Capture the cell that displays the provided text and extract its (X, Y) central coordinate. 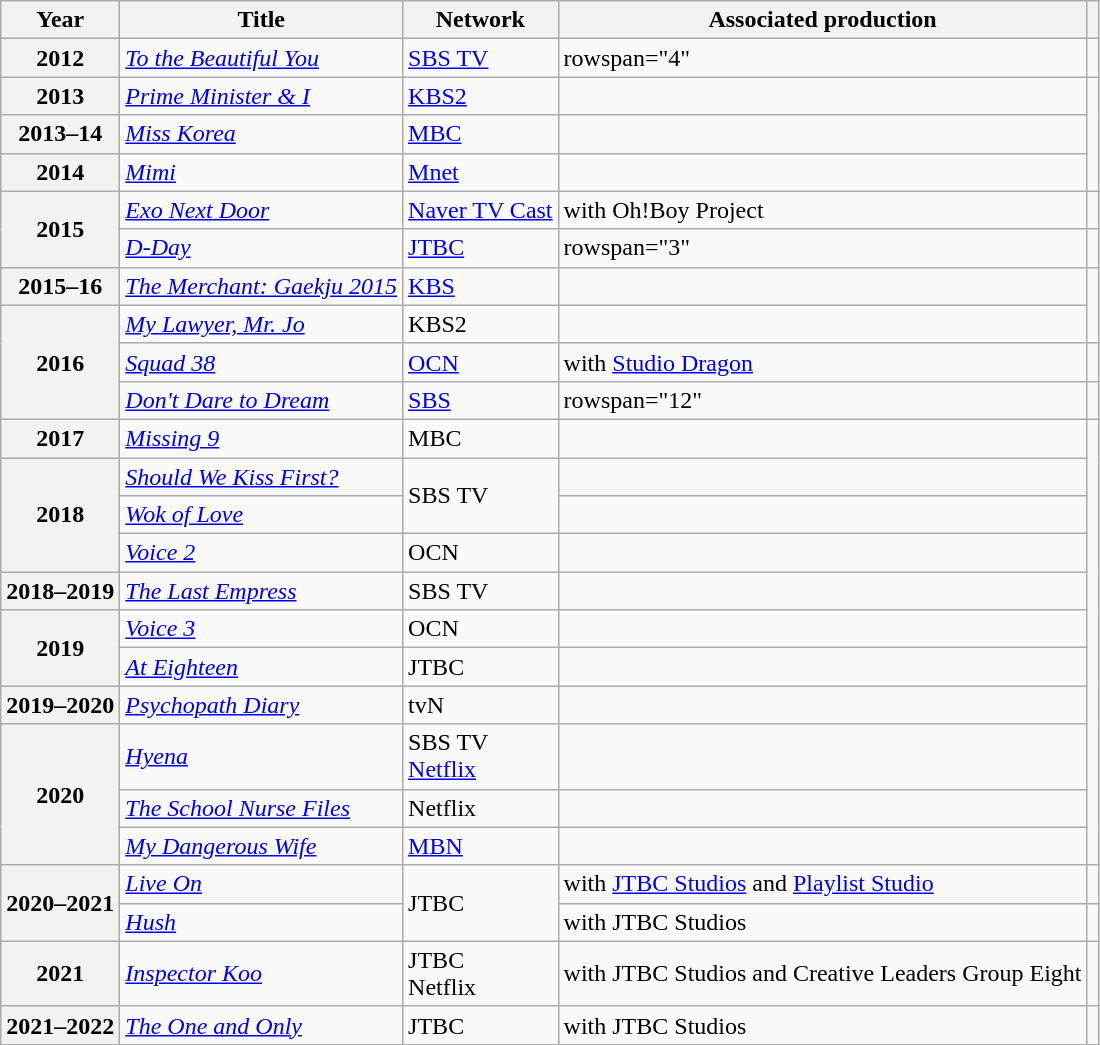
2014 (60, 172)
Psychopath Diary (262, 705)
Don't Dare to Dream (262, 400)
2021 (60, 974)
2018 (60, 515)
Year (60, 20)
SBS (480, 400)
2017 (60, 438)
To the Beautiful You (262, 58)
Squad 38 (262, 362)
D-Day (262, 248)
2013–14 (60, 134)
2020 (60, 794)
rowspan="3" (822, 248)
2021–2022 (60, 1025)
JTBCNetflix (480, 974)
2013 (60, 96)
Voice 3 (262, 629)
My Dangerous Wife (262, 846)
At Eighteen (262, 667)
2019 (60, 648)
Network (480, 20)
The Last Empress (262, 591)
KBS (480, 286)
with Oh!Boy Project (822, 210)
with Studio Dragon (822, 362)
Hyena (262, 756)
SBS TVNetflix (480, 756)
Prime Minister & I (262, 96)
2019–2020 (60, 705)
2016 (60, 362)
2012 (60, 58)
Associated production (822, 20)
rowspan="4" (822, 58)
2015–16 (60, 286)
MBN (480, 846)
Inspector Koo (262, 974)
Hush (262, 922)
Naver TV Cast (480, 210)
The One and Only (262, 1025)
with JTBC Studios and Playlist Studio (822, 884)
My Lawyer, Mr. Jo (262, 324)
Should We Kiss First? (262, 477)
Miss Korea (262, 134)
Mnet (480, 172)
Voice 2 (262, 553)
Live On (262, 884)
The School Nurse Files (262, 808)
2020–2021 (60, 903)
The Merchant: Gaekju 2015 (262, 286)
Title (262, 20)
Wok of Love (262, 515)
2015 (60, 229)
Missing 9 (262, 438)
Exo Next Door (262, 210)
with JTBC Studios and Creative Leaders Group Eight (822, 974)
tvN (480, 705)
Netflix (480, 808)
Mimi (262, 172)
rowspan="12" (822, 400)
2018–2019 (60, 591)
